Search for the cell housing the specified text and yield its [x, y] center coordinate. 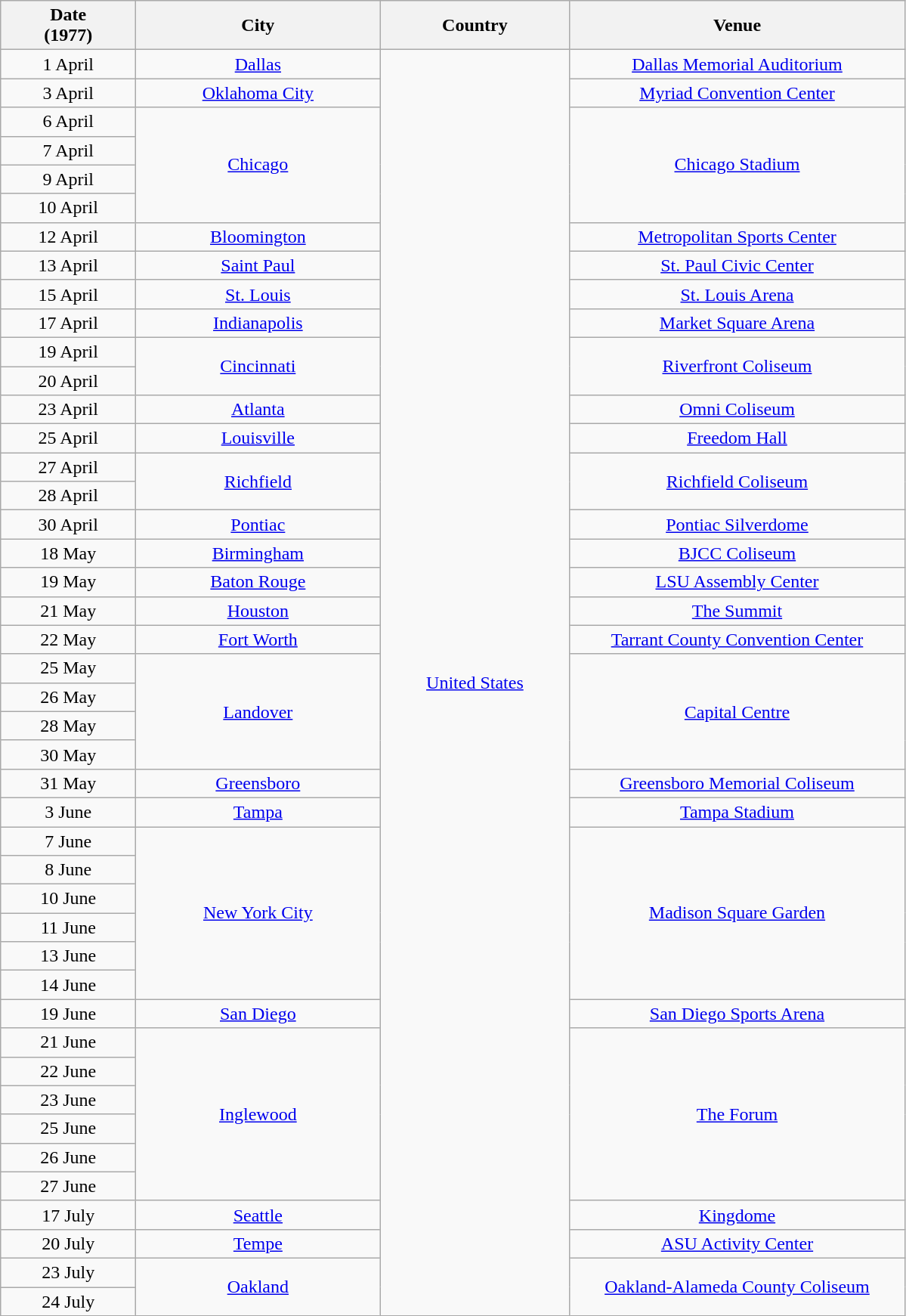
21 May [68, 611]
Capital Centre [737, 711]
Pontiac [258, 525]
1 April [68, 64]
Birmingham [258, 553]
6 April [68, 122]
St. Louis [258, 294]
23 June [68, 1100]
13 June [68, 956]
Houston [258, 611]
27 June [68, 1186]
Richfield [258, 482]
10 June [68, 899]
The Summit [737, 611]
23 July [68, 1272]
Louisville [258, 438]
ASU Activity Center [737, 1243]
7 June [68, 841]
19 April [68, 351]
Myriad Convention Center [737, 93]
Baton Rouge [258, 582]
Dallas Memorial Auditorium [737, 64]
23 April [68, 410]
25 May [68, 668]
BJCC Coliseum [737, 553]
Oklahoma City [258, 93]
19 June [68, 1014]
25 April [68, 438]
Cincinnati [258, 366]
LSU Assembly Center [737, 582]
31 May [68, 783]
12 April [68, 237]
Pontiac Silverdome [737, 525]
3 April [68, 93]
15 April [68, 294]
City [258, 26]
Market Square Arena [737, 323]
7 April [68, 150]
Bloomington [258, 237]
San Diego Sports Arena [737, 1014]
Tampa Stadium [737, 812]
14 June [68, 985]
11 June [68, 927]
30 April [68, 525]
22 June [68, 1071]
28 April [68, 496]
Freedom Hall [737, 438]
Landover [258, 711]
28 May [68, 726]
17 April [68, 323]
21 June [68, 1042]
New York City [258, 913]
Tampa [258, 812]
17 July [68, 1215]
Date(1977) [68, 26]
Richfield Coliseum [737, 482]
Oakland-Alameda County Coliseum [737, 1287]
Saint Paul [258, 265]
27 April [68, 467]
Riverfront Coliseum [737, 366]
Greensboro [258, 783]
Inglewood [258, 1114]
Kingdome [737, 1215]
Greensboro Memorial Coliseum [737, 783]
Tarrant County Convention Center [737, 639]
25 June [68, 1129]
22 May [68, 639]
26 May [68, 697]
The Forum [737, 1114]
20 July [68, 1243]
Metropolitan Sports Center [737, 237]
Madison Square Garden [737, 913]
Seattle [258, 1215]
St. Louis Arena [737, 294]
San Diego [258, 1014]
United States [475, 683]
St. Paul Civic Center [737, 265]
Venue [737, 26]
Country [475, 26]
30 May [68, 754]
10 April [68, 208]
26 June [68, 1157]
20 April [68, 380]
8 June [68, 870]
Atlanta [258, 410]
19 May [68, 582]
Tempe [258, 1243]
24 July [68, 1301]
Indianapolis [258, 323]
Omni Coliseum [737, 410]
Oakland [258, 1287]
3 June [68, 812]
Fort Worth [258, 639]
Chicago [258, 165]
18 May [68, 553]
13 April [68, 265]
Chicago Stadium [737, 165]
9 April [68, 179]
Dallas [258, 64]
